Scan for the cell matching the given text and deliver its (x, y) coordinate at center. 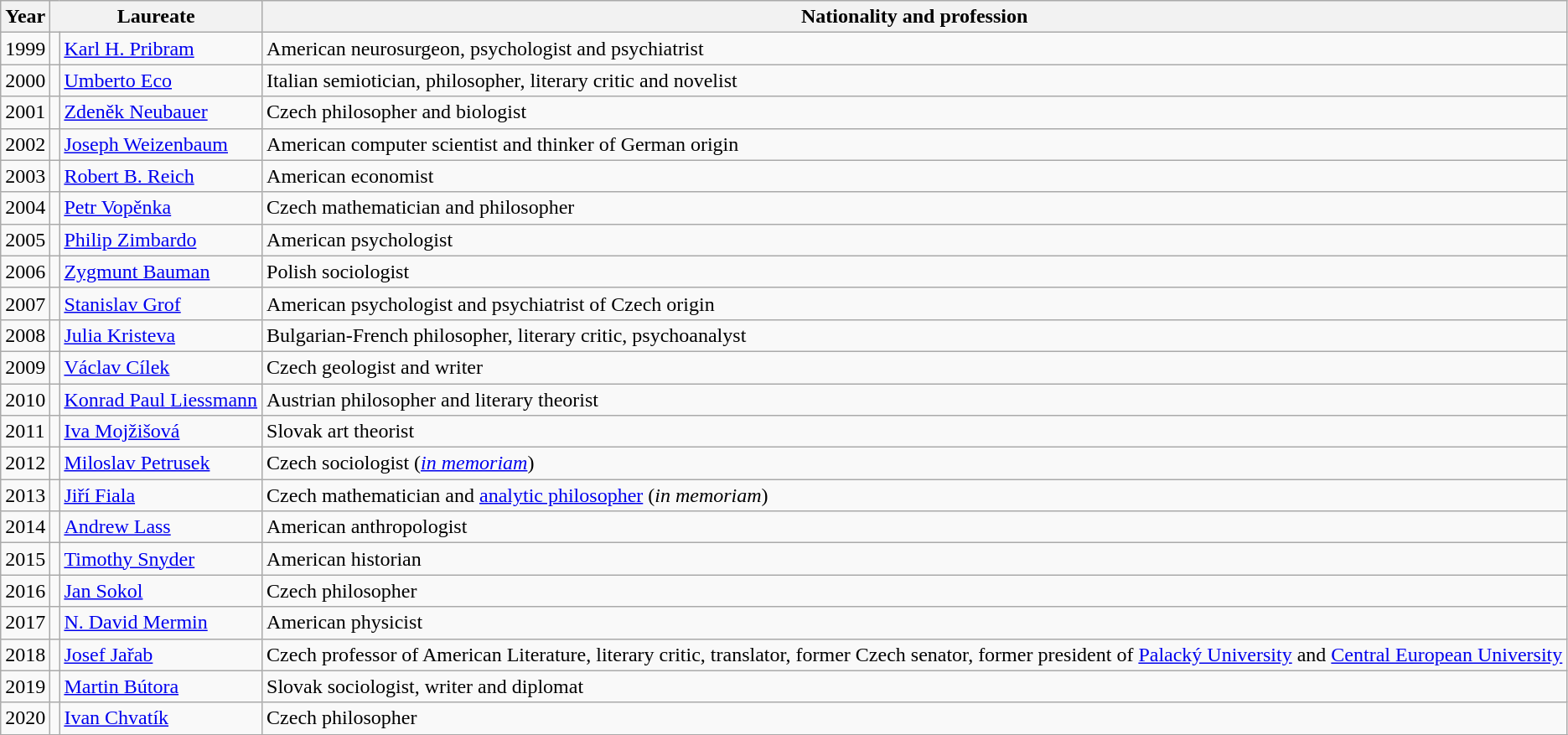
Czech sociologist (in memoriam) (915, 463)
2009 (25, 367)
Slovak sociologist, writer and diplomat (915, 686)
Konrad Paul Liessmann (161, 400)
Austrian philosopher and literary theorist (915, 400)
Robert B. Reich (161, 176)
Umberto Eco (161, 80)
2013 (25, 495)
2003 (25, 176)
Joseph Weizenbaum (161, 144)
2014 (25, 527)
Italian semiotician, philosopher, literary critic and novelist (915, 80)
Miloslav Petrusek (161, 463)
Timothy Snyder (161, 559)
2006 (25, 272)
2016 (25, 591)
Nationality and profession (915, 17)
2004 (25, 208)
Laureate (156, 17)
American neurosurgeon, psychologist and psychiatrist (915, 49)
2007 (25, 303)
Ivan Chvatík (161, 718)
Czech philosopher and biologist (915, 112)
Martin Bútora (161, 686)
American anthropologist (915, 527)
Zygmunt Bauman (161, 272)
American psychologist and psychiatrist of Czech origin (915, 303)
American historian (915, 559)
2018 (25, 655)
American physicist (915, 623)
2002 (25, 144)
Slovak art theorist (915, 432)
Zdeněk Neubauer (161, 112)
2011 (25, 432)
Philip Zimbardo (161, 240)
2008 (25, 335)
2017 (25, 623)
2005 (25, 240)
Stanislav Grof (161, 303)
Julia Kristeva (161, 335)
Jan Sokol (161, 591)
2001 (25, 112)
Karl H. Pribram (161, 49)
2020 (25, 718)
American psychologist (915, 240)
2019 (25, 686)
Václav Cílek (161, 367)
N. David Mermin (161, 623)
Czech mathematician and analytic philosopher (in memoriam) (915, 495)
2000 (25, 80)
Josef Jařab (161, 655)
Czech mathematician and philosopher (915, 208)
Polish sociologist (915, 272)
Czech geologist and writer (915, 367)
American computer scientist and thinker of German origin (915, 144)
1999 (25, 49)
American economist (915, 176)
Bulgarian-French philosopher, literary critic, psychoanalyst (915, 335)
Jiří Fiala (161, 495)
2010 (25, 400)
Iva Mojžišová (161, 432)
2015 (25, 559)
Petr Vopěnka (161, 208)
2012 (25, 463)
Year (25, 17)
Andrew Lass (161, 527)
